Detect which cell encompasses the target text, then output its (X, Y) center coordinate. 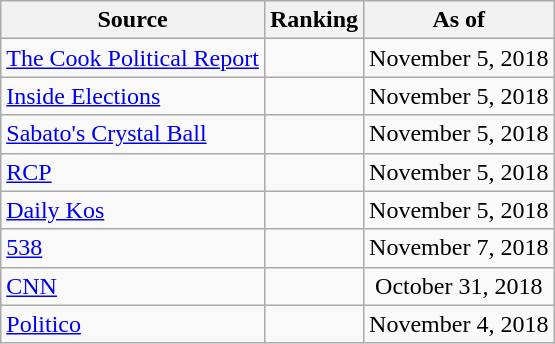
November 4, 2018 (459, 324)
The Cook Political Report (133, 58)
October 31, 2018 (459, 286)
RCP (133, 172)
538 (133, 248)
Politico (133, 324)
CNN (133, 286)
Source (133, 20)
Daily Kos (133, 210)
November 7, 2018 (459, 248)
Inside Elections (133, 96)
Ranking (314, 20)
Sabato's Crystal Ball (133, 134)
As of (459, 20)
